Provide the (x, y) coordinate of the cell's center where the given text is located.  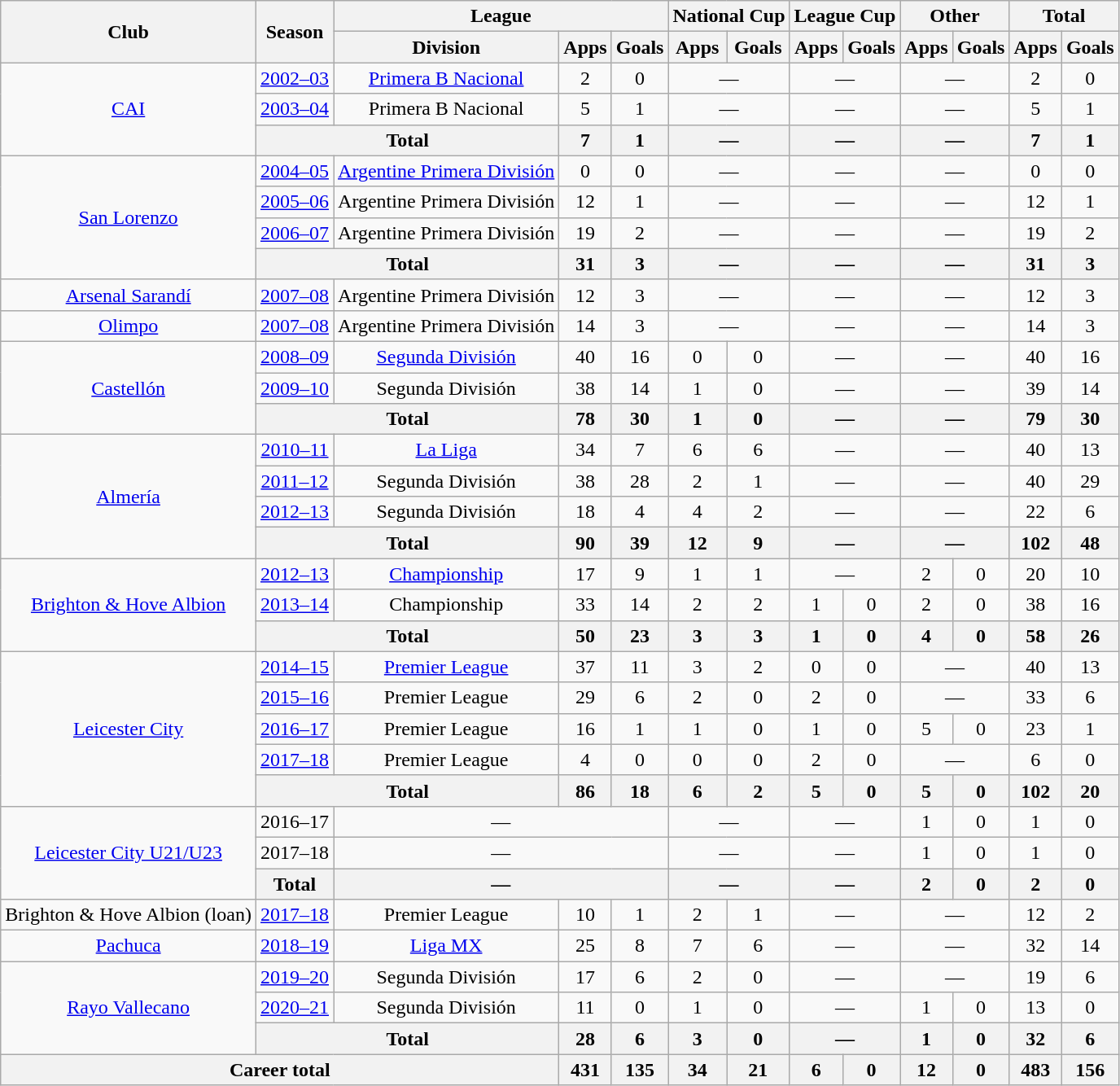
90 (585, 543)
Rayo Vallecano (129, 1008)
Arsenal Sarandí (129, 295)
Leicester City (129, 729)
483 (1035, 1070)
79 (1035, 419)
Career total (280, 1070)
CAI (129, 109)
2011–12 (295, 481)
135 (640, 1070)
2008–09 (295, 357)
2013–14 (295, 605)
25 (585, 946)
Brighton & Hove Albion (129, 605)
Season (295, 32)
2004–05 (295, 171)
2005–06 (295, 202)
2009–10 (295, 388)
League Cup (845, 16)
2002–03 (295, 78)
50 (585, 636)
21 (759, 1070)
78 (585, 419)
58 (1035, 636)
Castellón (129, 388)
League (501, 16)
2020–21 (295, 1008)
48 (1090, 543)
8 (640, 946)
2018–19 (295, 946)
Leicester City U21/U23 (129, 852)
Liga MX (446, 946)
Pachuca (129, 946)
Olimpo (129, 326)
Other (955, 16)
La Liga (446, 450)
26 (1090, 636)
86 (585, 790)
2019–20 (295, 977)
National Cup (729, 16)
2006–07 (295, 233)
431 (585, 1070)
Division (446, 47)
22 (1035, 512)
2010–11 (295, 450)
156 (1090, 1070)
2003–04 (295, 109)
37 (585, 667)
San Lorenzo (129, 217)
Brighton & Hove Albion (loan) (129, 915)
2014–15 (295, 667)
2015–16 (295, 698)
Club (129, 32)
Almería (129, 497)
